Identify which cell holds the provided text, then report its [x, y] central coordinate. 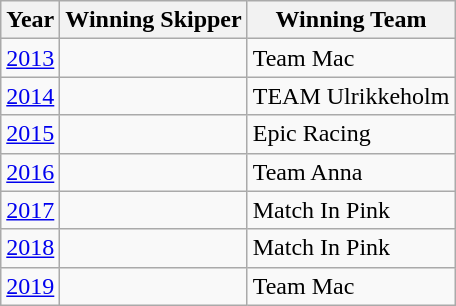
2017 [30, 210]
2018 [30, 248]
2019 [30, 286]
Year [30, 20]
2015 [30, 134]
2014 [30, 96]
Winning Team [351, 20]
2013 [30, 58]
Epic Racing [351, 134]
TEAM Ulrikkeholm [351, 96]
Winning Skipper [154, 20]
Team Anna [351, 172]
2016 [30, 172]
